Search for the cell housing the specified text and yield its [X, Y] center coordinate. 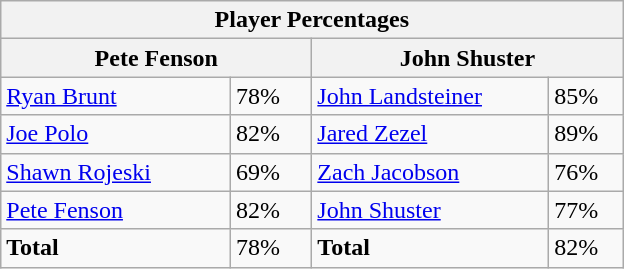
Shawn Rojeski [116, 172]
Zach Jacobson [430, 172]
89% [586, 134]
69% [272, 172]
76% [586, 172]
Joe Polo [116, 134]
85% [586, 96]
John Landsteiner [430, 96]
Jared Zezel [430, 134]
77% [586, 210]
Player Percentages [312, 20]
Ryan Brunt [116, 96]
